For the text-containing cell, return its midpoint in (X, Y) coordinate format. 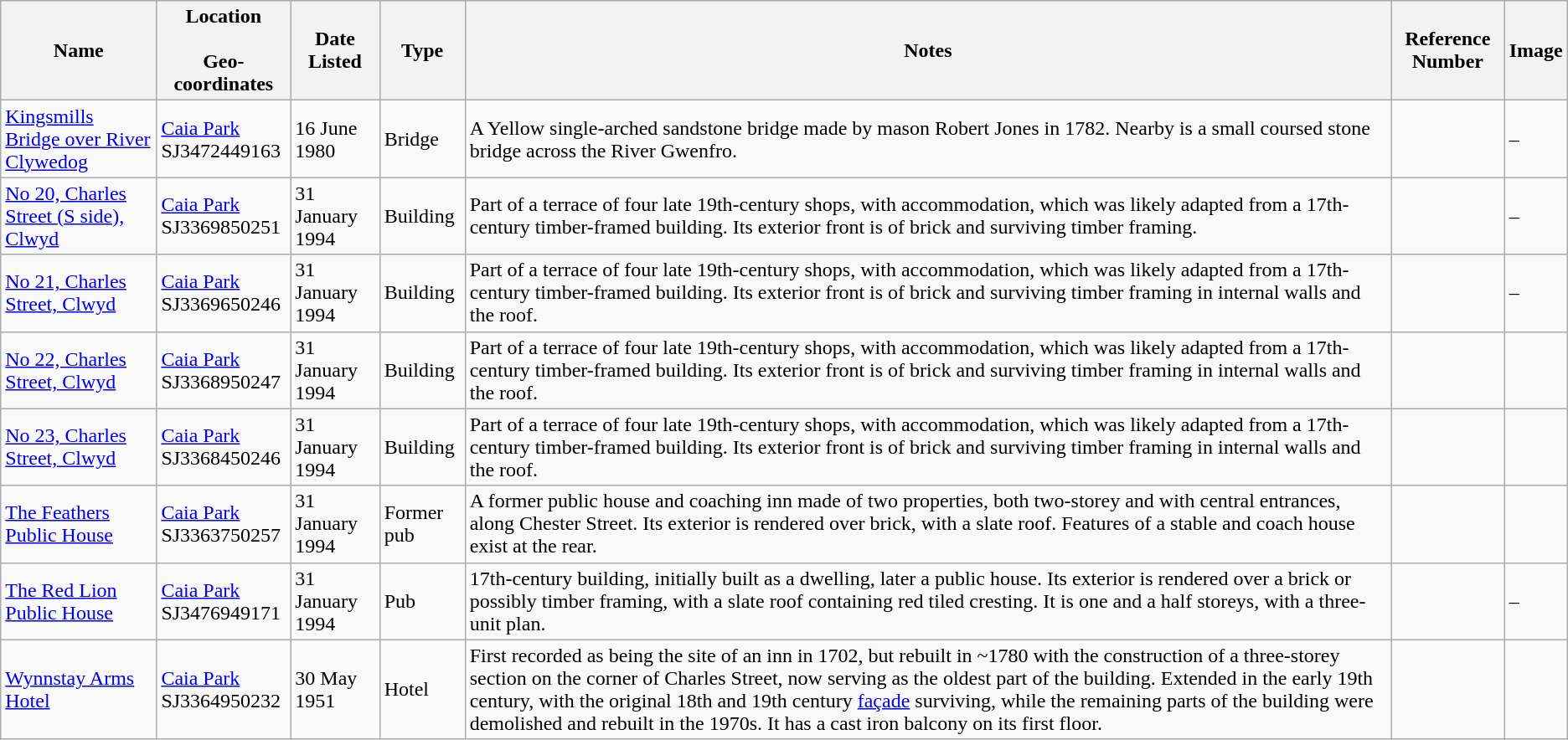
A Yellow single-arched sandstone bridge made by mason Robert Jones in 1782. Nearby is a small coursed stone bridge across the River Gwenfro. (928, 139)
Hotel (422, 690)
LocationGeo-coordinates (224, 50)
The Feathers Public House (79, 524)
Caia ParkSJ3369650246 (224, 293)
Notes (928, 50)
Caia ParkSJ3368950247 (224, 370)
Wynnstay Arms Hotel (79, 690)
Name (79, 50)
Caia ParkSJ3363750257 (224, 524)
Caia ParkSJ3364950232 (224, 690)
Caia ParkSJ3368450246 (224, 447)
No 22, Charles Street, Clwyd (79, 370)
The Red Lion Public House (79, 601)
No 20, Charles Street (S side), Clwyd (79, 216)
Pub (422, 601)
Caia ParkSJ3476949171 (224, 601)
Former pub (422, 524)
Caia ParkSJ3472449163 (224, 139)
16 June 1980 (335, 139)
30 May 1951 (335, 690)
Kingsmills Bridge over River Clywedog (79, 139)
Bridge (422, 139)
Reference Number (1447, 50)
No 23, Charles Street, Clwyd (79, 447)
No 21, Charles Street, Clwyd (79, 293)
Date Listed (335, 50)
Type (422, 50)
Caia ParkSJ3369850251 (224, 216)
Image (1536, 50)
